Pinpoint the cell where the given text exists, returning its [x, y] midpoint coordinate. 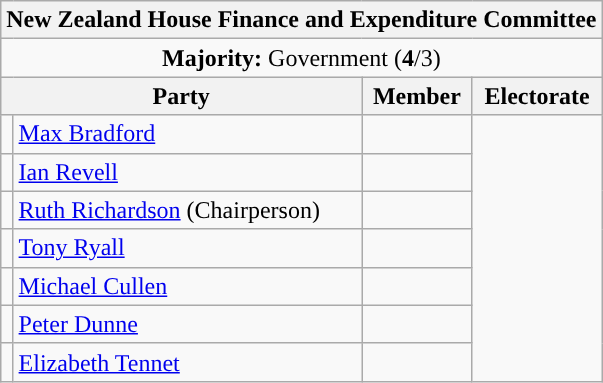
Max Bradford [188, 134]
Ian Revell [188, 172]
Party [182, 96]
New Zealand House Finance and Expenditure Committee [302, 20]
Michael Cullen [188, 286]
Peter Dunne [188, 324]
Ruth Richardson (Chairperson) [188, 210]
Member [418, 96]
Electorate [537, 96]
Majority: Government (4/3) [302, 58]
Elizabeth Tennet [188, 362]
Tony Ryall [188, 248]
